Return the (X, Y) coordinate for the center point of the cell that contains the specified text.  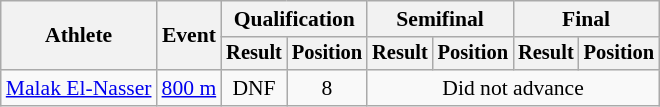
Athlete (79, 36)
Malak El-Nasser (79, 88)
DNF (254, 88)
Final (586, 19)
Did not advance (513, 88)
Qualification (294, 19)
Event (190, 36)
Semifinal (440, 19)
800 m (190, 88)
8 (327, 88)
